Determine the (x, y) coordinate at the center of the cell enclosing the given text.  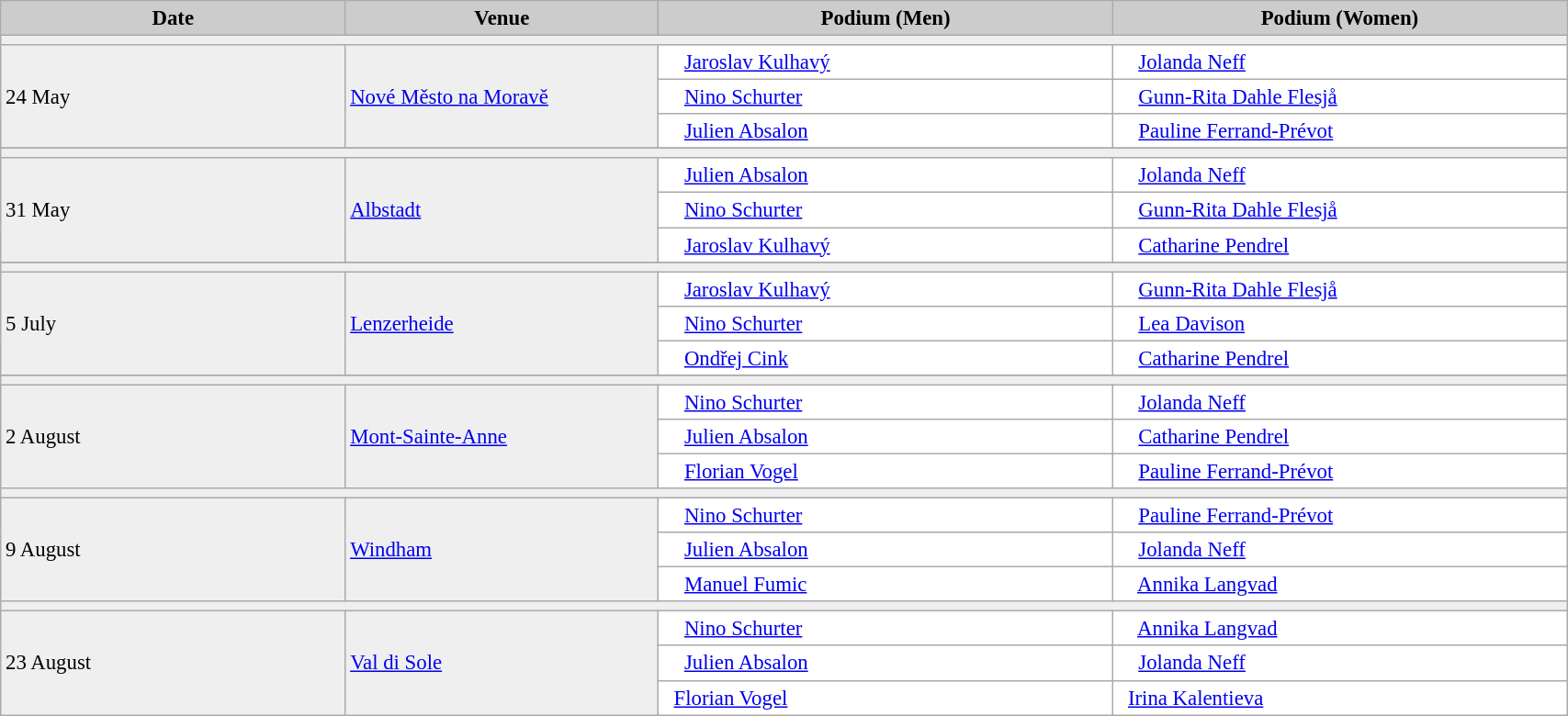
Lea Davison (1339, 323)
Irina Kalentieva (1339, 698)
Lenzerheide (502, 323)
24 May (173, 97)
Ondřej Cink (886, 358)
Nové Město na Moravě (502, 97)
Manuel Fumic (886, 585)
9 August (173, 551)
2 August (173, 437)
Venue (502, 18)
5 July (173, 323)
Val di Sole (502, 663)
Podium (Men) (886, 18)
Windham (502, 551)
Mont-Sainte-Anne (502, 437)
Albstadt (502, 209)
Date (173, 18)
Podium (Women) (1339, 18)
23 August (173, 663)
31 May (173, 209)
